Return [X, Y] of the center of cell containing provided text 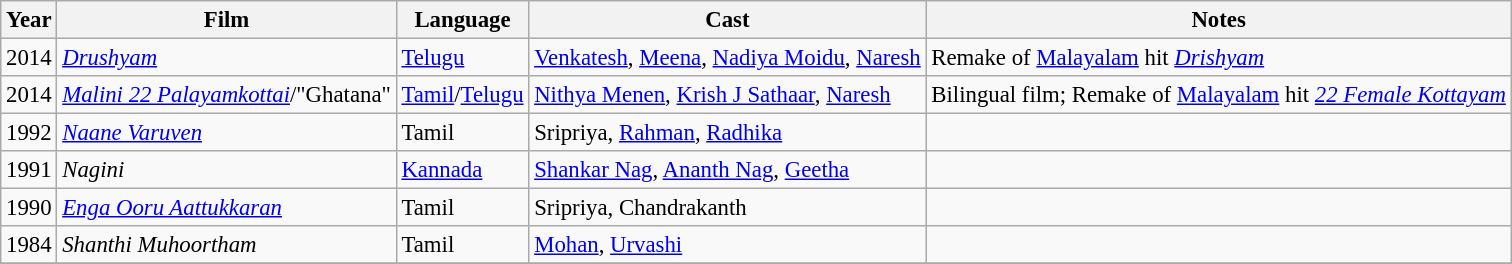
Drushyam [226, 58]
Language [462, 20]
Shanthi Muhoortham [226, 245]
Notes [1218, 20]
Tamil/Telugu [462, 95]
Naane Varuven [226, 133]
1992 [29, 133]
Malini 22 Palayamkottai/"Ghatana" [226, 95]
Film [226, 20]
1984 [29, 245]
Telugu [462, 58]
Sripriya, Chandrakanth [728, 208]
Cast [728, 20]
1991 [29, 170]
Venkatesh, Meena, Nadiya Moidu, Naresh [728, 58]
Remake of Malayalam hit Drishyam [1218, 58]
Bilingual film; Remake of Malayalam hit 22 Female Kottayam [1218, 95]
Nithya Menen, Krish J Sathaar, Naresh [728, 95]
Kannada [462, 170]
Sripriya, Rahman, Radhika [728, 133]
Mohan, Urvashi [728, 245]
Shankar Nag, Ananth Nag, Geetha [728, 170]
Enga Ooru Aattukkaran [226, 208]
Nagini [226, 170]
1990 [29, 208]
Year [29, 20]
